Return [X, Y] of the center of cell containing provided text 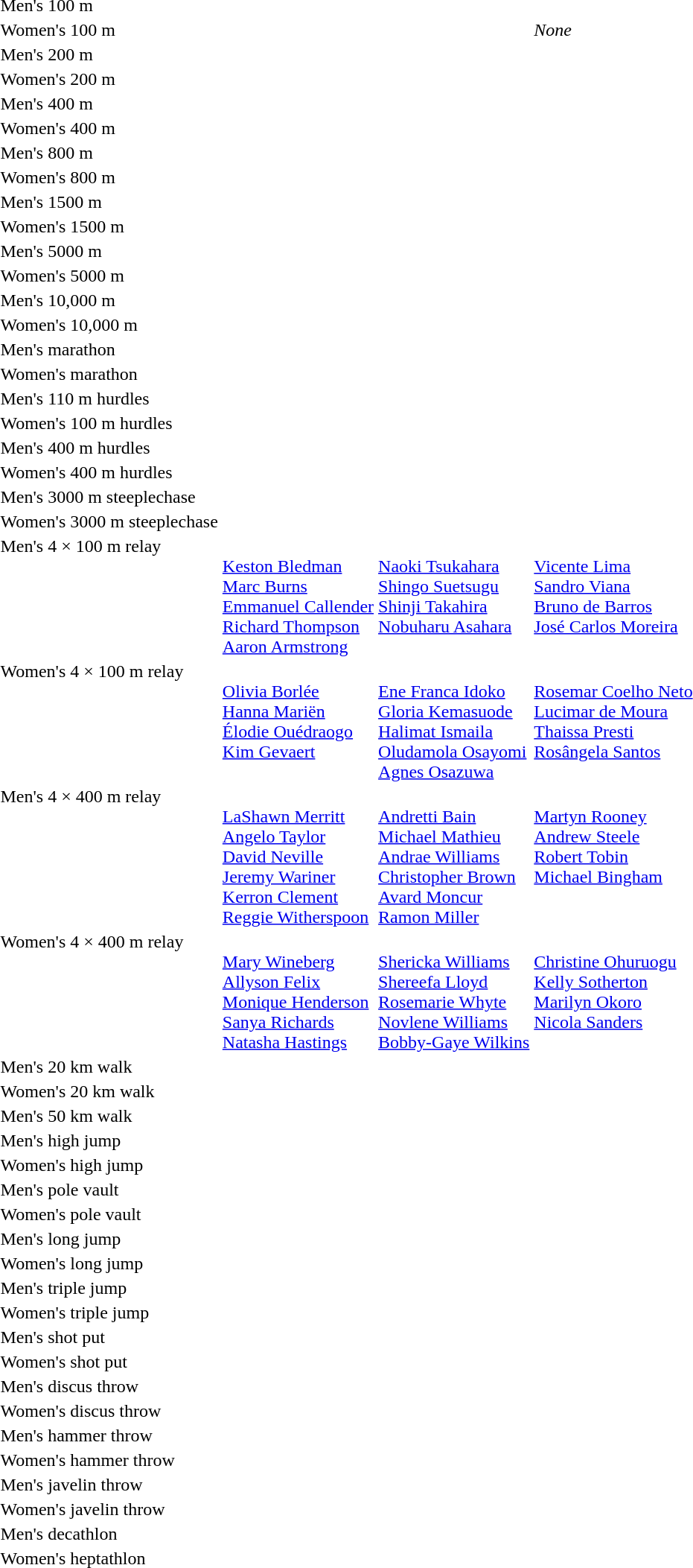
Ene Franca IdokoGloria KemasuodeHalimat IsmailaOludamola OsayomiAgnes Osazuwa [454, 721]
Naoki TsukaharaShingo SuetsuguShinji TakahiraNobuharu Asahara [454, 596]
LaShawn MerrittAngelo TaylorDavid NevilleJeremy WarinerKerron ClementReggie Witherspoon [298, 857]
Keston BledmanMarc BurnsEmmanuel CallenderRichard ThompsonAaron Armstrong [298, 596]
Mary WinebergAllyson FelixMonique HendersonSanya RichardsNatasha Hastings [298, 992]
Andretti BainMichael MathieuAndrae WilliamsChristopher BrownAvard MoncurRamon Miller [454, 857]
Olivia BorléeHanna MariënÉlodie OuédraogoKim Gevaert [298, 721]
Shericka WilliamsShereefa LloydRosemarie WhyteNovlene WilliamsBobby-Gaye Wilkins [454, 992]
